For the text-containing cell, return its midpoint in [X, Y] coordinate format. 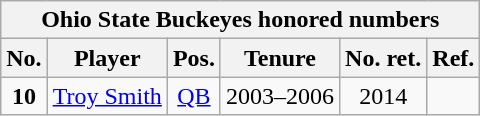
No. ret. [384, 58]
No. [24, 58]
2014 [384, 96]
Player [107, 58]
Troy Smith [107, 96]
2003–2006 [280, 96]
10 [24, 96]
Pos. [194, 58]
Tenure [280, 58]
Ref. [454, 58]
Ohio State Buckeyes honored numbers [240, 20]
QB [194, 96]
